Identify which cell holds the provided text, then report its (X, Y) central coordinate. 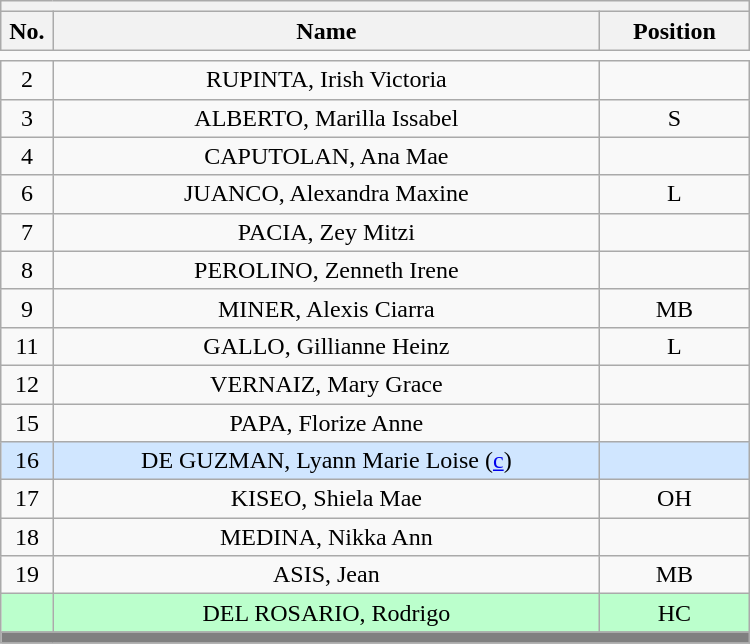
PACIA, Zey Mitzi (326, 232)
8 (27, 270)
7 (27, 232)
4 (27, 156)
MINER, Alexis Ciarra (326, 308)
ASIS, Jean (326, 575)
Name (326, 31)
19 (27, 575)
HC (675, 613)
15 (27, 423)
18 (27, 537)
VERNAIZ, Mary Grace (326, 384)
16 (27, 461)
9 (27, 308)
JUANCO, Alexandra Maxine (326, 194)
17 (27, 499)
PEROLINO, Zenneth Irene (326, 270)
OH (675, 499)
DEL ROSARIO, Rodrigo (326, 613)
6 (27, 194)
DE GUZMAN, Lyann Marie Loise (c) (326, 461)
No. (27, 31)
11 (27, 346)
S (675, 118)
2 (27, 80)
GALLO, Gillianne Heinz (326, 346)
ALBERTO, Marilla Issabel (326, 118)
3 (27, 118)
MEDINA, Nikka Ann (326, 537)
CAPUTOLAN, Ana Mae (326, 156)
12 (27, 384)
PAPA, Florize Anne (326, 423)
Position (675, 31)
RUPINTA, Irish Victoria (326, 80)
KISEO, Shiela Mae (326, 499)
